Find where the given text appears and provide that cell's center as (X, Y) coordinate. 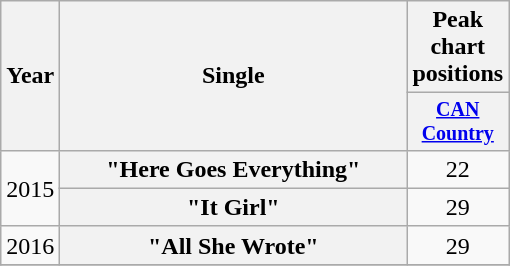
"All She Wrote" (234, 245)
"It Girl" (234, 207)
Peak chart positions (458, 47)
CAN Country (458, 122)
2015 (30, 188)
"Here Goes Everything" (234, 169)
2016 (30, 245)
Single (234, 76)
Year (30, 76)
22 (458, 169)
